Scan for the cell matching the given text and deliver its (X, Y) coordinate at center. 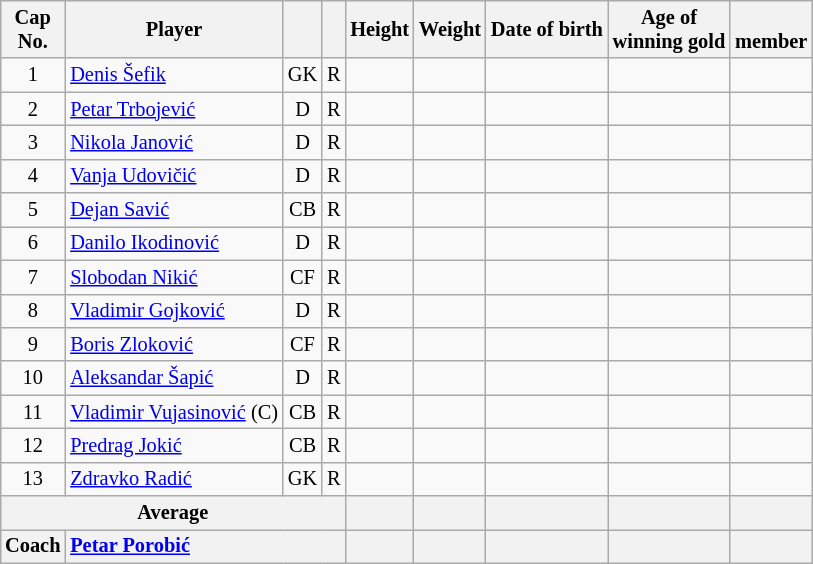
11 (32, 412)
Coach (32, 546)
Dejan Savić (174, 210)
Vladimir Gojković (174, 311)
13 (32, 479)
Weight (450, 29)
Zdravko Radić (174, 479)
12 (32, 445)
4 (32, 176)
Vanja Udovičić (174, 176)
8 (32, 311)
3 (32, 142)
Predrag Jokić (174, 445)
5 (32, 210)
Boris Zloković (174, 344)
Nikola Janović (174, 142)
Slobodan Nikić (174, 277)
Danilo Ikodinović (174, 243)
Player (174, 29)
CapNo. (32, 29)
2 (32, 109)
Vladimir Vujasinović (C) (174, 412)
10 (32, 378)
Aleksandar Šapić (174, 378)
9 (32, 344)
Average (172, 513)
7 (32, 277)
Age ofwinning gold (669, 29)
Height (380, 29)
Date of birth (547, 29)
Petar Trbojević (174, 109)
1 (32, 75)
member (771, 29)
Denis Šefik (174, 75)
6 (32, 243)
Petar Porobić (205, 546)
